Pinpoint the cell where the given text exists, returning its [x, y] midpoint coordinate. 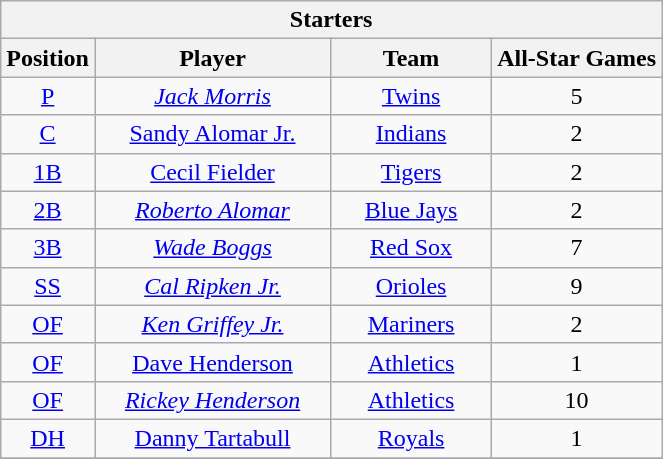
Orioles [412, 286]
Roberto Alomar [212, 210]
Wade Boggs [212, 248]
Player [212, 58]
Mariners [412, 324]
Royals [412, 438]
Position [48, 58]
1B [48, 172]
Danny Tartabull [212, 438]
P [48, 96]
Cal Ripken Jr. [212, 286]
Indians [412, 134]
Twins [412, 96]
Jack Morris [212, 96]
Cecil Fielder [212, 172]
9 [577, 286]
5 [577, 96]
Starters [332, 20]
Blue Jays [412, 210]
DH [48, 438]
Tigers [412, 172]
SS [48, 286]
10 [577, 400]
Dave Henderson [212, 362]
All-Star Games [577, 58]
2B [48, 210]
Team [412, 58]
Sandy Alomar Jr. [212, 134]
3B [48, 248]
Rickey Henderson [212, 400]
Red Sox [412, 248]
Ken Griffey Jr. [212, 324]
C [48, 134]
7 [577, 248]
